From the cell containing the given text, extract its center point as [x, y] coordinate. 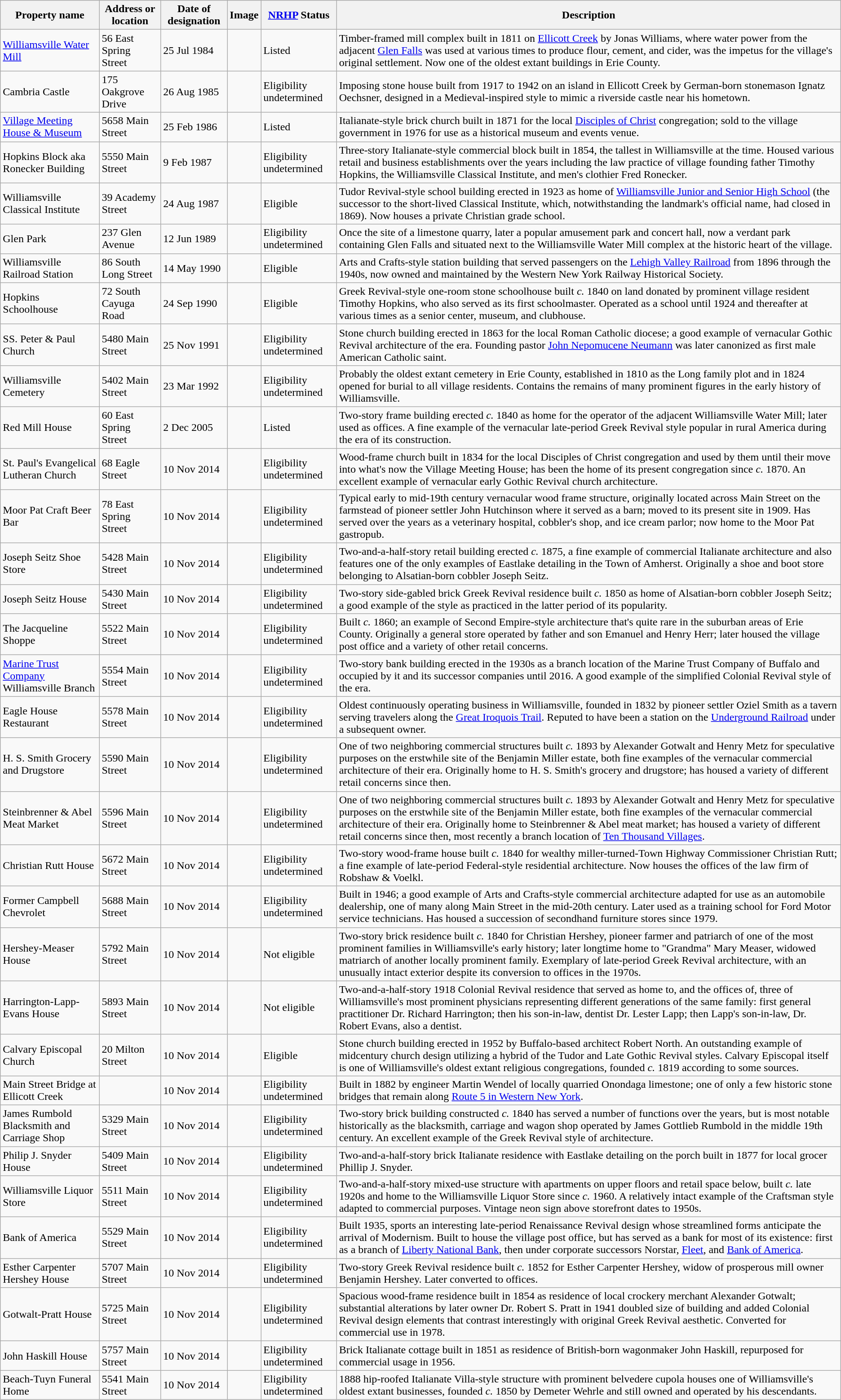
Calvary Episcopal Church [50, 1055]
60 East Spring Street [130, 427]
5402 Main Street [130, 386]
Christian Rutt House [50, 865]
5893 Main Street [130, 1007]
56 East Spring Street [130, 50]
Philip J. Snyder House [50, 1161]
5329 Main Street [130, 1125]
5529 Main Street [130, 1238]
5688 Main Street [130, 907]
68 Eagle Street [130, 469]
5792 Main Street [130, 954]
Village Meeting House & Museum [50, 127]
Eagle House Restaurant [50, 717]
25 Feb 1986 [194, 127]
5707 Main Street [130, 1273]
Harrington-Lapp-Evans House [50, 1007]
26 Aug 1985 [194, 92]
Date of designation [194, 15]
5554 Main Street [130, 676]
72 South Cayuga Road [130, 303]
Two-and-a-half-story brick Italianate residence with Eastlake detailing on the porch built in 1877 for local grocer Phillip J. Snyder. [589, 1161]
23 Mar 1992 [194, 386]
Glen Park [50, 239]
5725 Main Street [130, 1315]
25 Jul 1984 [194, 50]
86 South Long Street [130, 268]
5757 Main Street [130, 1356]
John Haskill House [50, 1356]
NRHP Status [299, 15]
Hershey-Measer House [50, 954]
5541 Main Street [130, 1385]
H. S. Smith Grocery and Drugstore [50, 765]
5550 Main Street [130, 162]
9 Feb 1987 [194, 162]
5428 Main Street [130, 564]
Williamsville Water Mill [50, 50]
5672 Main Street [130, 865]
Beach-Tuyn Funeral Home [50, 1385]
Williamsville Railroad Station [50, 268]
5409 Main Street [130, 1161]
Joseph Seitz Shoe Store [50, 564]
24 Aug 1987 [194, 204]
5590 Main Street [130, 765]
Image [244, 15]
2 Dec 2005 [194, 427]
5578 Main Street [130, 717]
Brick Italianate cottage built in 1851 as residence of British-born wagonmaker John Haskill, repurposed for commercial usage in 1956. [589, 1356]
Williamsville Classical Institute [50, 204]
12 Jun 1989 [194, 239]
Esther Carpenter Hershey House [50, 1273]
5430 Main Street [130, 599]
Property name [50, 15]
Cambria Castle [50, 92]
Williamsville Liquor Store [50, 1196]
The Jacqueline Shoppe [50, 634]
24 Sep 1990 [194, 303]
14 May 1990 [194, 268]
78 East Spring Street [130, 517]
Steinbrenner & Abel Meat Market [50, 818]
Red Mill House [50, 427]
5522 Main Street [130, 634]
Address or location [130, 15]
Moor Pat Craft Beer Bar [50, 517]
39 Academy Street [130, 204]
Description [589, 15]
5480 Main Street [130, 345]
Williamsville Cemetery [50, 386]
Former Campbell Chevrolet [50, 907]
Gotwalt-Pratt House [50, 1315]
James Rumbold Blacksmith and Carriage Shop [50, 1125]
5596 Main Street [130, 818]
Main Street Bridge at Ellicott Creek [50, 1090]
Marine Trust Company Williamsville Branch [50, 676]
Joseph Seitz House [50, 599]
Hopkins Block aka Ronecker Building [50, 162]
175 Oakgrove Drive [130, 92]
25 Nov 1991 [194, 345]
Bank of America [50, 1238]
SS. Peter & Paul Church [50, 345]
5511 Main Street [130, 1196]
237 Glen Avenue [130, 239]
Hopkins Schoolhouse [50, 303]
20 Milton Street [130, 1055]
5658 Main Street [130, 127]
St. Paul's Evangelical Lutheran Church [50, 469]
